Return [x, y] of the center of cell containing provided text 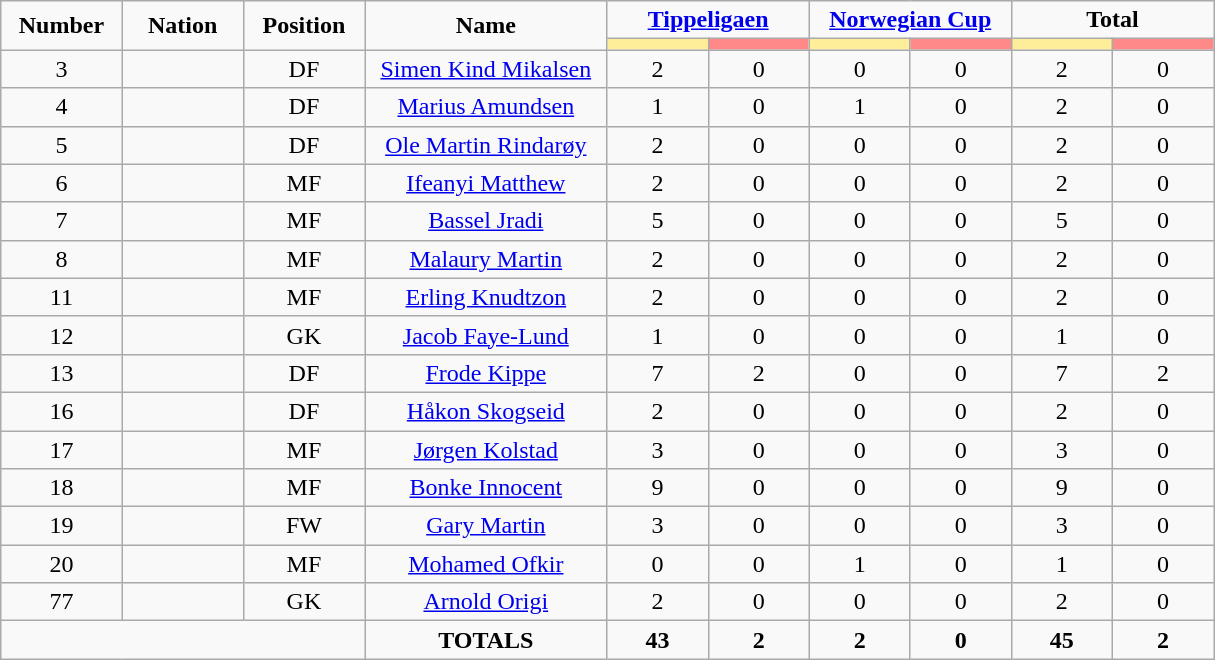
Bassel Jradi [486, 221]
17 [62, 449]
Jacob Faye-Lund [486, 335]
Håkon Skogseid [486, 411]
Ole Martin Rindarøy [486, 145]
Jørgen Kolstad [486, 449]
8 [62, 259]
Tippeligaen [708, 20]
Number [62, 26]
16 [62, 411]
FW [304, 526]
43 [658, 640]
Ifeanyi Matthew [486, 183]
Norwegian Cup [910, 20]
77 [62, 602]
Arnold Origi [486, 602]
20 [62, 564]
Name [486, 26]
45 [1062, 640]
TOTALS [486, 640]
Mohamed Ofkir [486, 564]
Total [1112, 20]
Simen Kind Mikalsen [486, 69]
18 [62, 488]
13 [62, 373]
Position [304, 26]
Malaury Martin [486, 259]
19 [62, 526]
12 [62, 335]
11 [62, 297]
Nation [182, 26]
4 [62, 107]
Frode Kippe [486, 373]
Gary Martin [486, 526]
Erling Knudtzon [486, 297]
Bonke Innocent [486, 488]
Marius Amundsen [486, 107]
6 [62, 183]
